From the cell containing the given text, extract its center point as [X, Y] coordinate. 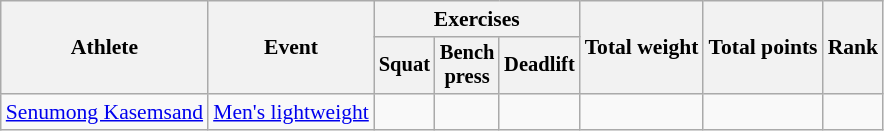
Men's lightweight [291, 112]
Athlete [104, 48]
Squat [404, 66]
Total points [762, 48]
Deadlift [539, 66]
Event [291, 48]
Senumong Kasemsand [104, 112]
Total weight [642, 48]
Rank [854, 48]
Exercises [477, 19]
Benchpress [467, 66]
